Detect which cell encompasses the target text, then output its (X, Y) center coordinate. 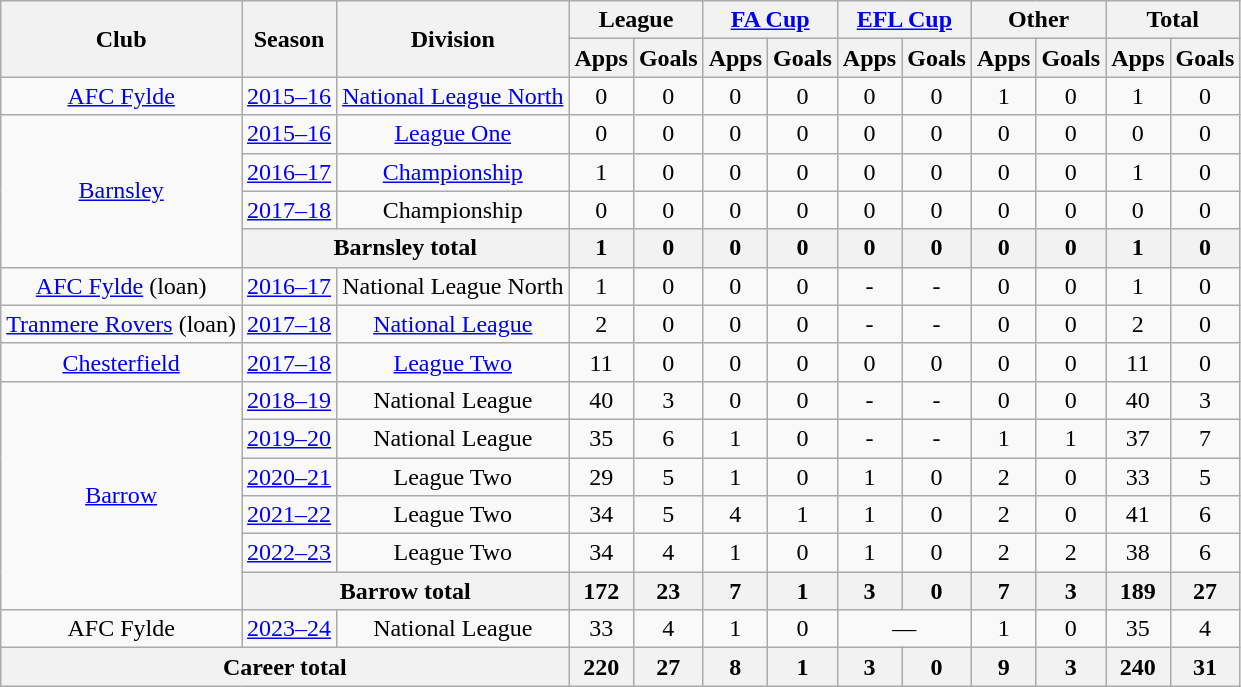
Tranmere Rovers (loan) (122, 324)
Career total (285, 667)
2018–19 (290, 400)
29 (601, 477)
38 (1138, 553)
FA Cup (770, 20)
EFL Cup (904, 20)
2022–23 (290, 553)
2020–21 (290, 477)
Total (1173, 20)
Barnsley (122, 191)
Other (1038, 20)
2021–22 (290, 515)
— (904, 629)
AFC Fylde (loan) (122, 286)
172 (601, 591)
Barnsley total (406, 248)
8 (735, 667)
189 (1138, 591)
41 (1138, 515)
2019–20 (290, 438)
31 (1205, 667)
Chesterfield (122, 362)
9 (1003, 667)
Division (453, 39)
League One (453, 134)
220 (601, 667)
23 (668, 591)
Club (122, 39)
Barrow (122, 495)
League (636, 20)
Season (290, 39)
Barrow total (406, 591)
240 (1138, 667)
2023–24 (290, 629)
37 (1138, 438)
